Determine the [x, y] coordinate at the center of the cell enclosing the given text.  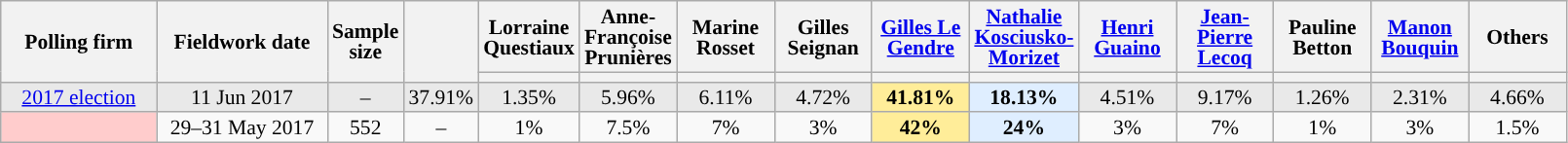
Manon Bouquin [1420, 37]
Marine Rosset [726, 37]
Polling firm [79, 41]
42% [920, 128]
552 [365, 128]
4.72% [823, 97]
41.81% [920, 97]
1.35% [529, 97]
2017 election [79, 97]
1.26% [1323, 97]
Lorraine Questiaux [529, 37]
6.11% [726, 97]
4.66% [1517, 97]
11 Jun 2017 [242, 97]
2.31% [1420, 97]
Gilles Seignan [823, 37]
Nathalie Kosciusko-Morizet [1024, 37]
18.13% [1024, 97]
24% [1024, 128]
37.91% [440, 97]
Henri Guaino [1127, 37]
Pauline Betton [1323, 37]
Others [1517, 37]
4.51% [1127, 97]
Samplesize [365, 41]
7.5% [628, 128]
Anne-Françoise Prunières [628, 37]
Gilles Le Gendre [920, 37]
9.17% [1225, 97]
1.5% [1517, 128]
5.96% [628, 97]
Fieldwork date [242, 41]
29–31 May 2017 [242, 128]
Jean-Pierre Lecoq [1225, 37]
